Locate the cell with the specified text and output its (X, Y) center coordinate. 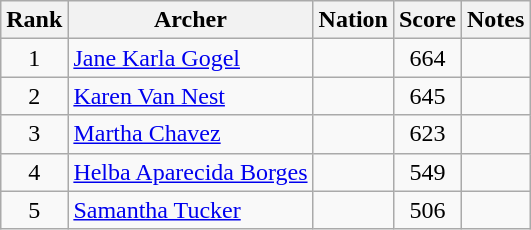
Karen Van Nest (190, 96)
Archer (190, 20)
664 (427, 58)
Notes (495, 20)
Rank (34, 20)
Score (427, 20)
506 (427, 210)
645 (427, 96)
Martha Chavez (190, 134)
2 (34, 96)
Jane Karla Gogel (190, 58)
Samantha Tucker (190, 210)
623 (427, 134)
5 (34, 210)
4 (34, 172)
1 (34, 58)
549 (427, 172)
Nation (353, 20)
3 (34, 134)
Helba Aparecida Borges (190, 172)
